Search for the cell housing the specified text and yield its [x, y] center coordinate. 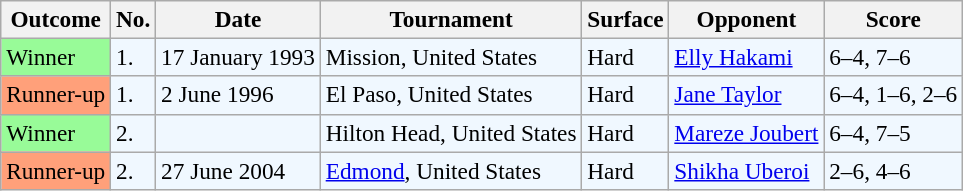
Shikha Uberoi [746, 170]
Edmond, United States [451, 170]
Mareze Joubert [746, 133]
Jane Taylor [746, 95]
Opponent [746, 19]
Mission, United States [451, 57]
Score [894, 19]
Date [238, 19]
Elly Hakami [746, 57]
17 January 1993 [238, 57]
6–4, 1–6, 2–6 [894, 95]
Outcome [56, 19]
2–6, 4–6 [894, 170]
6–4, 7–5 [894, 133]
2 June 1996 [238, 95]
No. [134, 19]
Surface [626, 19]
El Paso, United States [451, 95]
27 June 2004 [238, 170]
Tournament [451, 19]
6–4, 7–6 [894, 57]
Hilton Head, United States [451, 133]
